Search for the cell housing the specified text and yield its (X, Y) center coordinate. 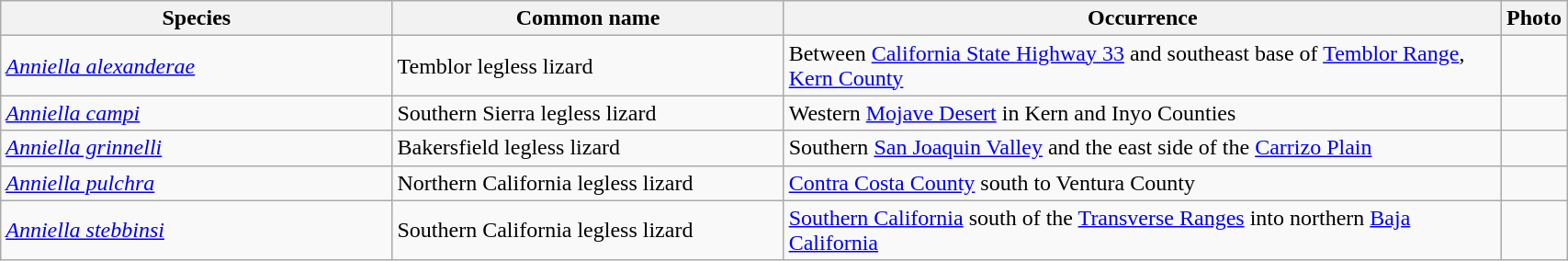
Western Mojave Desert in Kern and Inyo Counties (1143, 113)
Between California State Highway 33 and southeast base of Temblor Range, Kern County (1143, 66)
Anniella grinnelli (197, 148)
Southern Sierra legless lizard (588, 113)
Anniella pulchra (197, 183)
Occurrence (1143, 18)
Anniella alexanderae (197, 66)
Anniella campi (197, 113)
Southern California legless lizard (588, 230)
Anniella stebbinsi (197, 230)
Species (197, 18)
Photo (1534, 18)
Temblor legless lizard (588, 66)
Southern California south of the Transverse Ranges into northern Baja California (1143, 230)
Contra Costa County south to Ventura County (1143, 183)
Northern California legless lizard (588, 183)
Common name (588, 18)
Southern San Joaquin Valley and the east side of the Carrizo Plain (1143, 148)
Bakersfield legless lizard (588, 148)
